For the text-containing cell, return its midpoint in (X, Y) coordinate format. 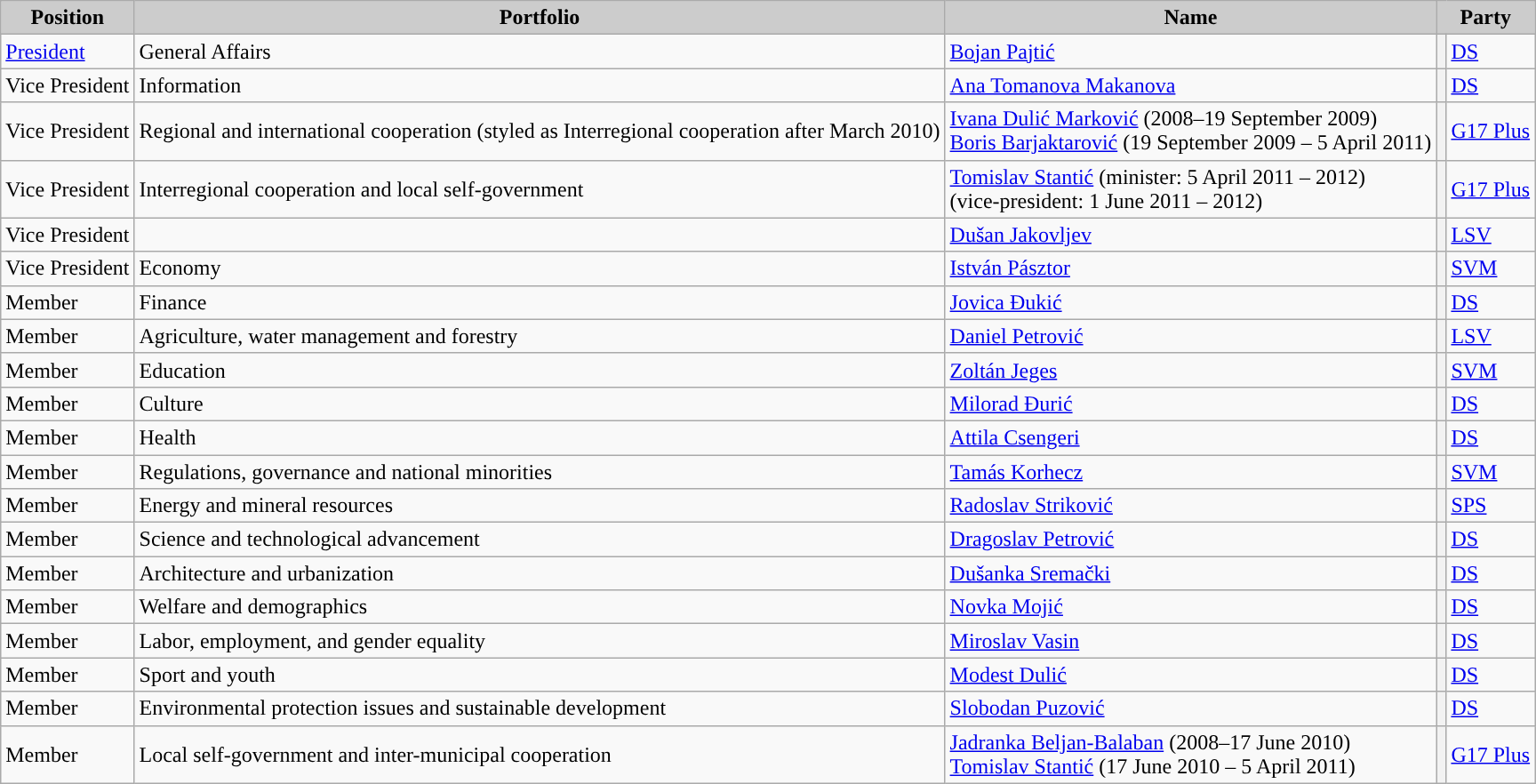
Name (1191, 18)
Environmental protection issues and sustainable development (540, 708)
István Pásztor (1191, 268)
Portfolio (540, 18)
Regional and international cooperation (styled as Interregional cooperation after March 2010) (540, 132)
Modest Dulić (1191, 675)
Party (1486, 18)
Dušan Jakovljev (1191, 235)
Energy and mineral resources (540, 506)
Agriculture, water management and forestry (540, 336)
Economy (540, 268)
Health (540, 437)
Dragoslav Petrović (1191, 540)
Zoltán Jeges (1191, 370)
Attila Csengeri (1191, 437)
Slobodan Puzović (1191, 708)
General Affairs (540, 52)
Bojan Pajtić (1191, 52)
Miroslav Vasin (1191, 641)
Sport and youth (540, 675)
Information (540, 85)
Science and technological advancement (540, 540)
Dušanka Sremački (1191, 573)
Daniel Petrović (1191, 336)
Labor, employment, and gender equality (540, 641)
Ana Tomanova Makanova (1191, 85)
Tamás Korhecz (1191, 472)
Welfare and demographics (540, 607)
Novka Mojić (1191, 607)
Ivana Dulić Marković (2008–19 September 2009)Boris Barjaktarović (19 September 2009 – 5 April 2011) (1191, 132)
Finance (540, 302)
Jadranka Beljan-Balaban (2008–17 June 2010)Tomislav Stantić (17 June 2010 – 5 April 2011) (1191, 754)
Jovica Đukić (1191, 302)
Position (68, 18)
Architecture and urbanization (540, 573)
Radoslav Striković (1191, 506)
Local self-government and inter-municipal cooperation (540, 754)
Interregional cooperation and local self-government (540, 188)
Regulations, governance and national minorities (540, 472)
Milorad Đurić (1191, 404)
Education (540, 370)
Culture (540, 404)
Tomislav Stantić (minister: 5 April 2011 – 2012)(vice-president: 1 June 2011 – 2012) (1191, 188)
SPS (1491, 506)
President (68, 52)
